Provide the (X, Y) coordinate of the cell's center where the given text is located.  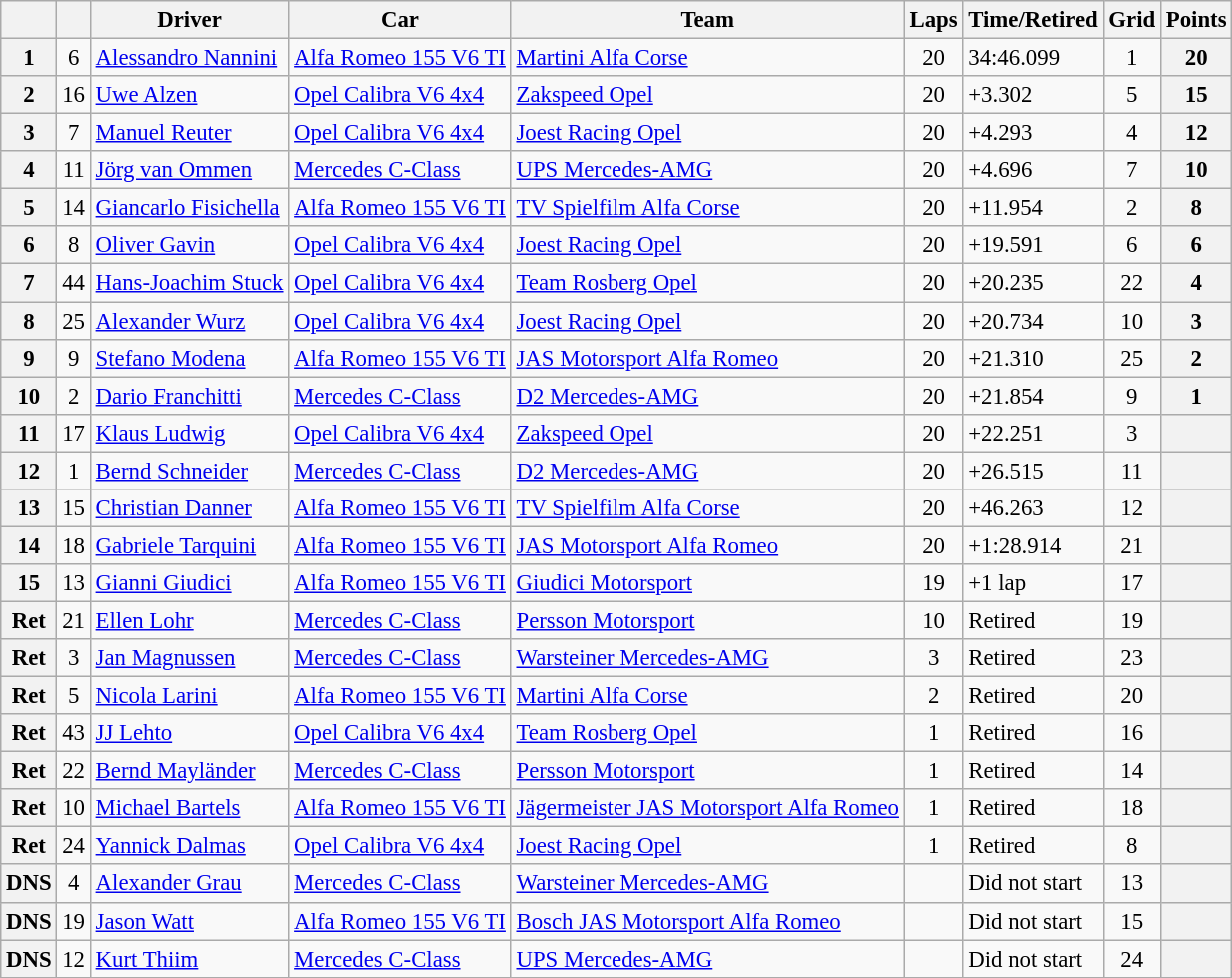
JJ Lehto (190, 733)
+20.734 (1033, 321)
+11.954 (1033, 208)
+20.235 (1033, 283)
Dario Franchitti (190, 396)
Time/Retired (1033, 20)
23 (1131, 658)
Ellen Lohr (190, 620)
+19.591 (1033, 245)
Jägermeister JAS Motorsport Alfa Romeo (707, 808)
+22.251 (1033, 433)
Christian Danner (190, 508)
44 (74, 283)
Alessandro Nannini (190, 58)
Yannick Dalmas (190, 846)
Jason Watt (190, 921)
Alexander Wurz (190, 321)
Gabriele Tarquini (190, 545)
Nicola Larini (190, 696)
Hans-Joachim Stuck (190, 283)
Grid (1131, 20)
+46.263 (1033, 508)
Car (400, 20)
Bernd Schneider (190, 471)
Points (1195, 20)
Laps (933, 20)
+26.515 (1033, 471)
Bosch JAS Motorsport Alfa Romeo (707, 921)
+3.302 (1033, 95)
+4.293 (1033, 133)
Team (707, 20)
Stefano Modena (190, 358)
+1 lap (1033, 583)
+21.310 (1033, 358)
Driver (190, 20)
+4.696 (1033, 170)
Kurt Thiim (190, 959)
Jan Magnussen (190, 658)
Giudici Motorsport (707, 583)
Jörg van Ommen (190, 170)
Alexander Grau (190, 884)
Bernd Mayländer (190, 771)
Uwe Alzen (190, 95)
Giancarlo Fisichella (190, 208)
Manuel Reuter (190, 133)
+21.854 (1033, 396)
+1:28.914 (1033, 545)
Michael Bartels (190, 808)
34:46.099 (1033, 58)
Gianni Giudici (190, 583)
Oliver Gavin (190, 245)
43 (74, 733)
Klaus Ludwig (190, 433)
